Search for the cell housing the specified text and yield its [x, y] center coordinate. 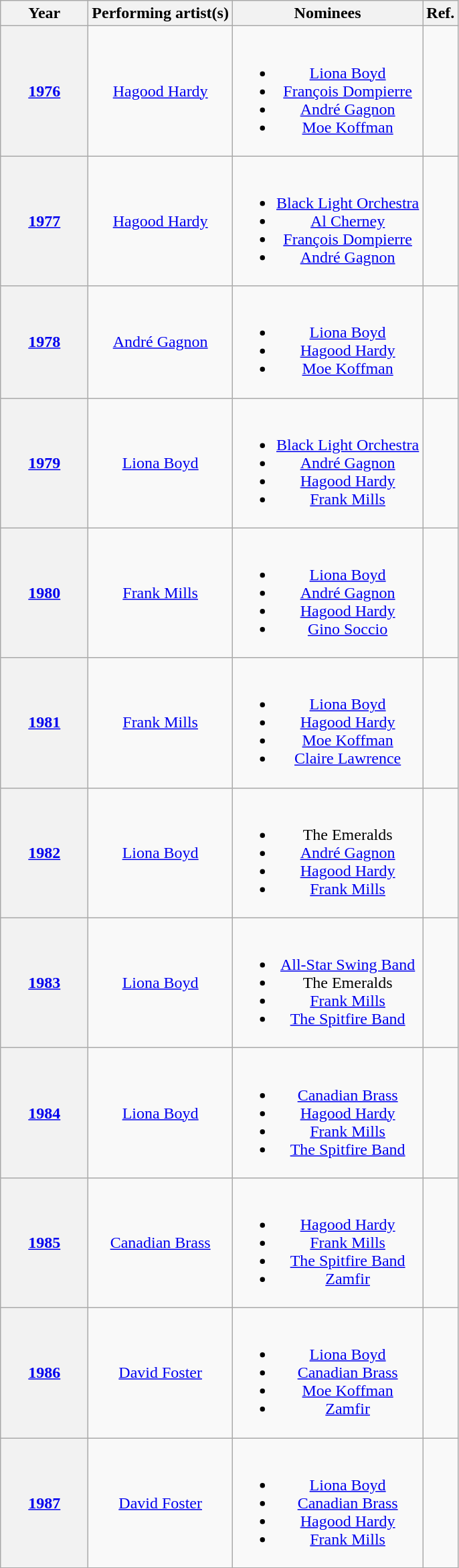
Nominees [327, 13]
Liona BoydCanadian BrassMoe KoffmanZamfir [327, 1372]
André Gagnon [161, 342]
1983 [44, 983]
Liona BoydFrançois DompierreAndré GagnonMoe Koffman [327, 91]
1979 [44, 463]
Year [44, 13]
Liona BoydCanadian BrassHagood HardyFrank Mills [327, 1502]
Black Light OrchestraAndré GagnonHagood HardyFrank Mills [327, 463]
1980 [44, 593]
1987 [44, 1502]
1976 [44, 91]
1986 [44, 1372]
Liona BoydAndré GagnonHagood HardyGino Soccio [327, 593]
Liona BoydHagood HardyMoe Koffman [327, 342]
1985 [44, 1242]
Black Light OrchestraAl CherneyFrançois DompierreAndré Gagnon [327, 221]
Ref. [440, 13]
Canadian BrassHagood HardyFrank MillsThe Spitfire Band [327, 1113]
The EmeraldsAndré GagnonHagood HardyFrank Mills [327, 853]
All-Star Swing BandThe EmeraldsFrank MillsThe Spitfire Band [327, 983]
Canadian Brass [161, 1242]
Performing artist(s) [161, 13]
1977 [44, 221]
1982 [44, 853]
1978 [44, 342]
1981 [44, 723]
Hagood HardyFrank MillsThe Spitfire BandZamfir [327, 1242]
1984 [44, 1113]
Liona BoydHagood HardyMoe KoffmanClaire Lawrence [327, 723]
